Return the (x, y) coordinate for the center point of the cell that contains the specified text.  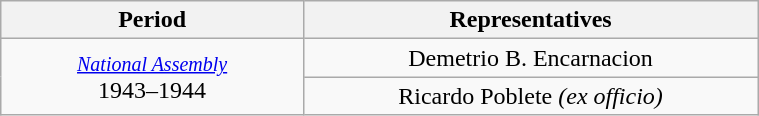
Demetrio B. Encarnacion (530, 58)
National Assembly1943–1944 (152, 77)
Ricardo Poblete (ex officio) (530, 96)
Period (152, 20)
Representatives (530, 20)
